Search for the cell housing the specified text and yield its [x, y] center coordinate. 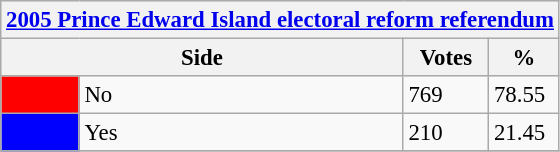
No [241, 95]
78.55 [524, 95]
2005 Prince Edward Island electoral reform referendum [280, 20]
Side [202, 58]
% [524, 58]
Yes [241, 133]
Votes [446, 58]
769 [446, 95]
210 [446, 133]
21.45 [524, 133]
